Provide the [X, Y] coordinate of the cell's center where the given text is located.  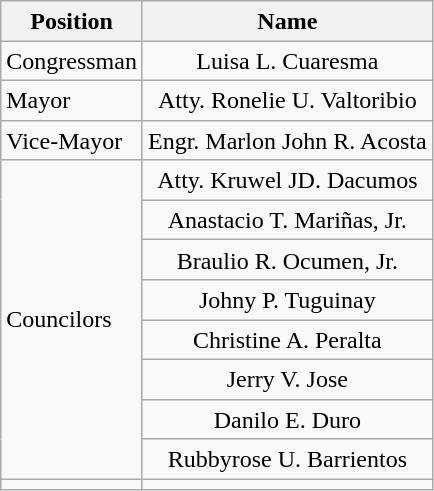
Braulio R. Ocumen, Jr. [287, 260]
Atty. Ronelie U. Valtoribio [287, 100]
Councilors [72, 320]
Christine A. Peralta [287, 340]
Position [72, 21]
Danilo E. Duro [287, 419]
Name [287, 21]
Jerry V. Jose [287, 379]
Johny P. Tuguinay [287, 300]
Mayor [72, 100]
Rubbyrose U. Barrientos [287, 459]
Atty. Kruwel JD. Dacumos [287, 180]
Anastacio T. Mariñas, Jr. [287, 220]
Luisa L. Cuaresma [287, 61]
Engr. Marlon John R. Acosta [287, 140]
Vice-Mayor [72, 140]
Congressman [72, 61]
